Scan for the cell matching the given text and deliver its [x, y] coordinate at center. 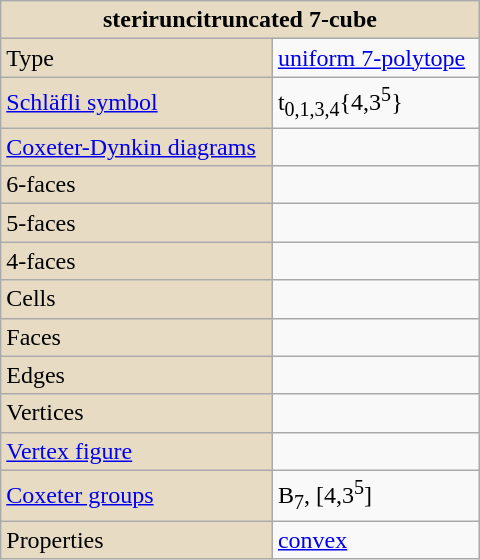
uniform 7-polytope [376, 58]
B7, [4,35] [376, 496]
6-faces [137, 185]
Cells [137, 299]
convex [376, 540]
5-faces [137, 223]
Schläfli symbol [137, 102]
Type [137, 58]
Properties [137, 540]
4-faces [137, 261]
Coxeter-Dynkin diagrams [137, 147]
Edges [137, 375]
steriruncitruncated 7-cube [240, 20]
Coxeter groups [137, 496]
Faces [137, 337]
Vertex figure [137, 451]
t0,1,3,4{4,35} [376, 102]
Vertices [137, 413]
